Identify which cell holds the provided text, then report its [X, Y] central coordinate. 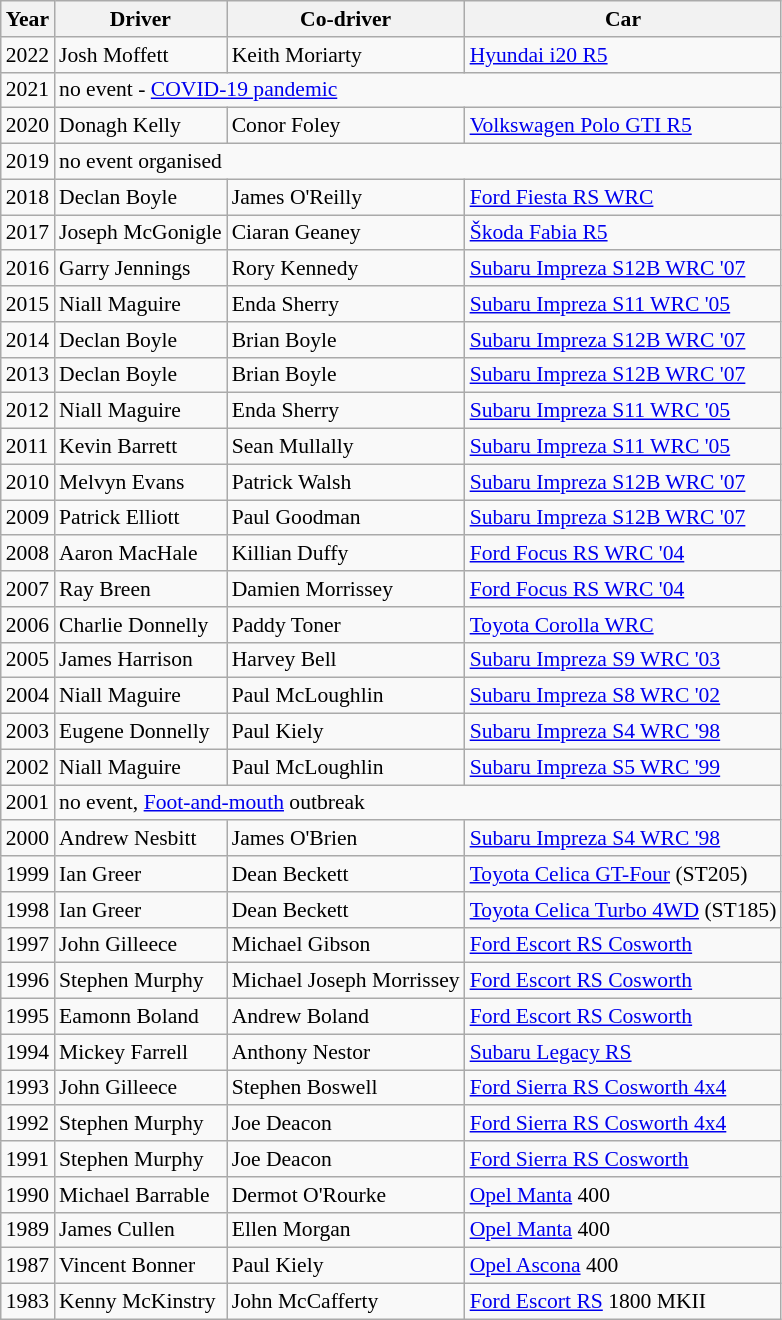
2015 [28, 304]
2012 [28, 411]
1987 [28, 1266]
2002 [28, 767]
Vincent Bonner [140, 1266]
James Harrison [140, 660]
2006 [28, 625]
Aaron MacHale [140, 554]
Ellen Morgan [346, 1230]
Melvyn Evans [140, 482]
Michael Gibson [346, 945]
1992 [28, 1124]
Garry Jennings [140, 269]
Joseph McGonigle [140, 233]
2013 [28, 375]
Subaru Legacy RS [624, 1052]
1989 [28, 1230]
no event organised [418, 162]
Charlie Donnelly [140, 625]
Subaru Impreza S8 WRC '02 [624, 696]
James Cullen [140, 1230]
Škoda Fabia R5 [624, 233]
2021 [28, 90]
Toyota Celica GT-Four (ST205) [624, 874]
Michael Barrable [140, 1195]
2011 [28, 447]
Harvey Bell [346, 660]
2003 [28, 732]
no event, Foot-and-mouth outbreak [418, 803]
2001 [28, 803]
Eamonn Boland [140, 1017]
2019 [28, 162]
1990 [28, 1195]
1993 [28, 1088]
Donagh Kelly [140, 126]
Kenny McKinstry [140, 1302]
2014 [28, 340]
Dermot O'Rourke [346, 1195]
Ford Fiesta RS WRC [624, 197]
Mickey Farrell [140, 1052]
1991 [28, 1159]
James O'Reilly [346, 197]
no event - COVID-19 pandemic [418, 90]
1994 [28, 1052]
2010 [28, 482]
2007 [28, 589]
Kevin Barrett [140, 447]
Killian Duffy [346, 554]
2017 [28, 233]
Car [624, 19]
Subaru Impreza S9 WRC '03 [624, 660]
2005 [28, 660]
1996 [28, 981]
2016 [28, 269]
2022 [28, 55]
Andrew Nesbitt [140, 839]
Patrick Walsh [346, 482]
Ford Sierra RS Cosworth [624, 1159]
2009 [28, 518]
Ciaran Geaney [346, 233]
Eugene Donnelly [140, 732]
1983 [28, 1302]
1998 [28, 910]
2020 [28, 126]
James O'Brien [346, 839]
Opel Ascona 400 [624, 1266]
Ray Breen [140, 589]
2018 [28, 197]
1999 [28, 874]
Patrick Elliott [140, 518]
Toyota Celica Turbo 4WD (ST185) [624, 910]
Michael Joseph Morrissey [346, 981]
Paul Goodman [346, 518]
2000 [28, 839]
Anthony Nestor [346, 1052]
Andrew Boland [346, 1017]
Hyundai i20 R5 [624, 55]
1995 [28, 1017]
Conor Foley [346, 126]
John McCafferty [346, 1302]
Volkswagen Polo GTI R5 [624, 126]
Stephen Boswell [346, 1088]
Subaru Impreza S5 WRC '99 [624, 767]
Damien Morrissey [346, 589]
Co-driver [346, 19]
2004 [28, 696]
Sean Mullally [346, 447]
Keith Moriarty [346, 55]
2008 [28, 554]
Josh Moffett [140, 55]
1997 [28, 945]
Ford Escort RS 1800 MKII [624, 1302]
Year [28, 19]
Driver [140, 19]
Toyota Corolla WRC [624, 625]
Paddy Toner [346, 625]
Rory Kennedy [346, 269]
